For the text-containing cell, return its midpoint in [X, Y] coordinate format. 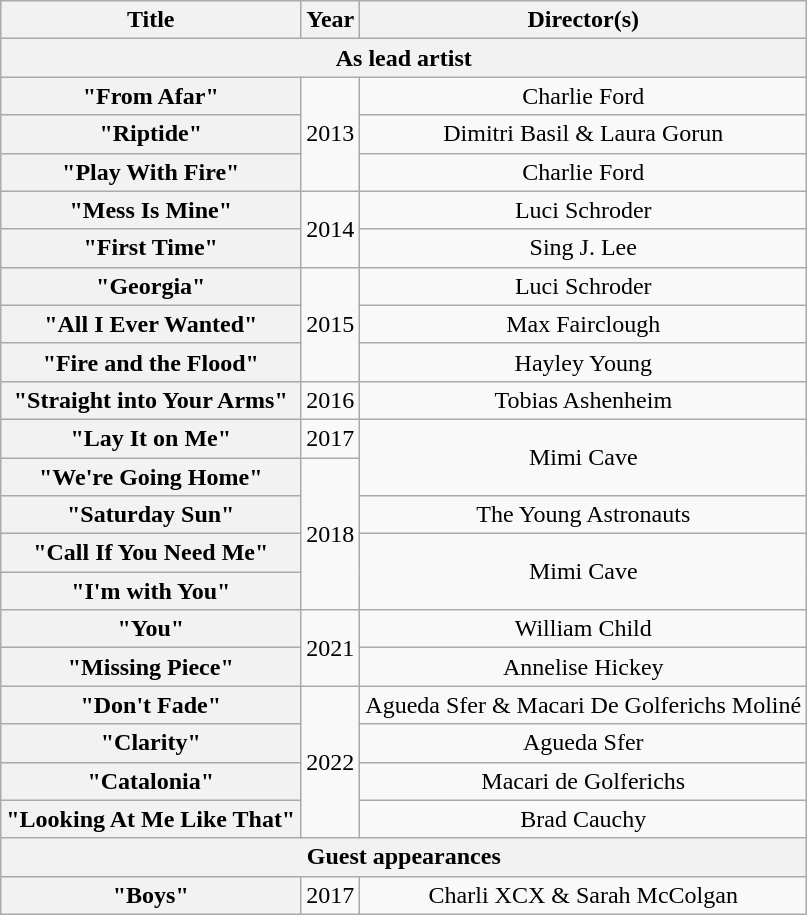
"You" [151, 629]
"First Time" [151, 248]
Director(s) [584, 20]
2014 [330, 229]
Annelise Hickey [584, 667]
Guest appearances [404, 857]
Brad Cauchy [584, 819]
As lead artist [404, 58]
"Looking At Me Like That" [151, 819]
Charli XCX & Sarah McColgan [584, 895]
Hayley Young [584, 362]
Tobias Ashenheim [584, 400]
"Riptide" [151, 134]
"Georgia" [151, 286]
William Child [584, 629]
"Boys" [151, 895]
"Saturday Sun" [151, 515]
2016 [330, 400]
Title [151, 20]
Year [330, 20]
"From Afar" [151, 96]
Sing J. Lee [584, 248]
Dimitri Basil & Laura Gorun [584, 134]
Agueda Sfer & Macari De Golferichs Moliné [584, 705]
"All I Ever Wanted" [151, 324]
Max Fairclough [584, 324]
"Clarity" [151, 743]
"Straight into Your Arms" [151, 400]
2018 [330, 534]
"Lay It on Me" [151, 438]
2021 [330, 648]
Macari de Golferichs [584, 781]
"Missing Piece" [151, 667]
Agueda Sfer [584, 743]
"Catalonia" [151, 781]
2013 [330, 134]
The Young Astronauts [584, 515]
"Fire and the Flood" [151, 362]
"Play With Fire" [151, 172]
2015 [330, 324]
"Mess Is Mine" [151, 210]
2022 [330, 762]
"I'm with You" [151, 591]
"We're Going Home" [151, 477]
"Don't Fade" [151, 705]
"Call If You Need Me" [151, 553]
